Capture the cell that displays the provided text and extract its [X, Y] central coordinate. 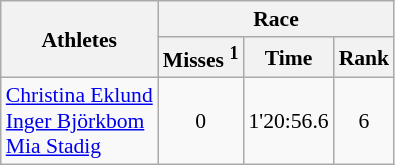
0 [201, 122]
Athletes [80, 40]
6 [364, 122]
Time [288, 58]
Rank [364, 58]
1'20:56.6 [288, 122]
Race [276, 19]
Misses 1 [201, 58]
Christina EklundInger BjörkbomMia Stadig [80, 122]
